Provide the [x, y] coordinate of the cell's center where the given text is located.  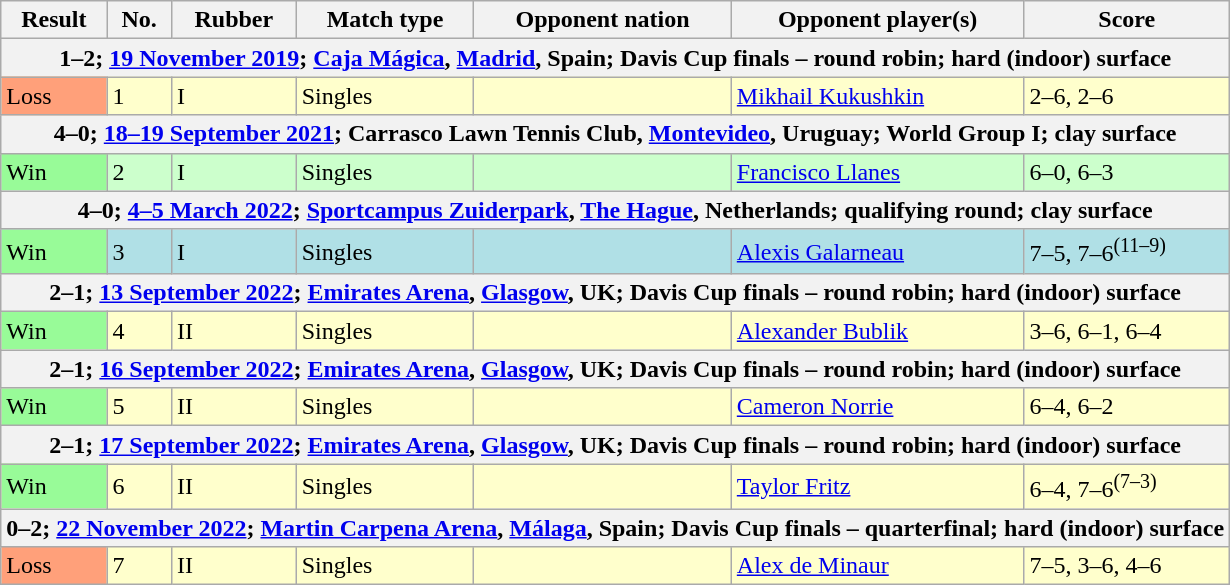
5 [139, 407]
Francisco Llanes [878, 172]
6 [139, 486]
2–1; 16 September 2022; Emirates Arena, Glasgow, UK; Davis Cup finals – round robin; hard (indoor) surface [616, 369]
2–1; 17 September 2022; Emirates Arena, Glasgow, UK; Davis Cup finals – round robin; hard (indoor) surface [616, 445]
Cameron Norrie [878, 407]
2–1; 13 September 2022; Emirates Arena, Glasgow, UK; Davis Cup finals – round robin; hard (indoor) surface [616, 293]
Match type [385, 20]
7–5, 7–6(11–9) [1127, 252]
3 [139, 252]
Score [1127, 20]
Alexander Bublik [878, 331]
Result [54, 20]
7 [139, 566]
3–6, 6–1, 6–4 [1127, 331]
4 [139, 331]
2 [139, 172]
4–0; 4–5 March 2022; Sportcampus Zuiderpark, The Hague, Netherlands; qualifying round; clay surface [616, 210]
No. [139, 20]
7–5, 3–6, 4–6 [1127, 566]
Rubber [234, 20]
0–2; 22 November 2022; Martin Carpena Arena, Málaga, Spain; Davis Cup finals – quarterfinal; hard (indoor) surface [616, 528]
Mikhail Kukushkin [878, 96]
6–4, 7–6(7–3) [1127, 486]
6–4, 6–2 [1127, 407]
Opponent player(s) [878, 20]
2–6, 2–6 [1127, 96]
Alexis Galarneau [878, 252]
Taylor Fritz [878, 486]
1–2; 19 November 2019; Caja Mágica, Madrid, Spain; Davis Cup finals – round robin; hard (indoor) surface [616, 58]
1 [139, 96]
4–0; 18–19 September 2021; Carrasco Lawn Tennis Club, Montevideo, Uruguay; World Group I; clay surface [616, 134]
Opponent nation [602, 20]
Alex de Minaur [878, 566]
6–0, 6–3 [1127, 172]
